Search for the cell housing the specified text and yield its [X, Y] center coordinate. 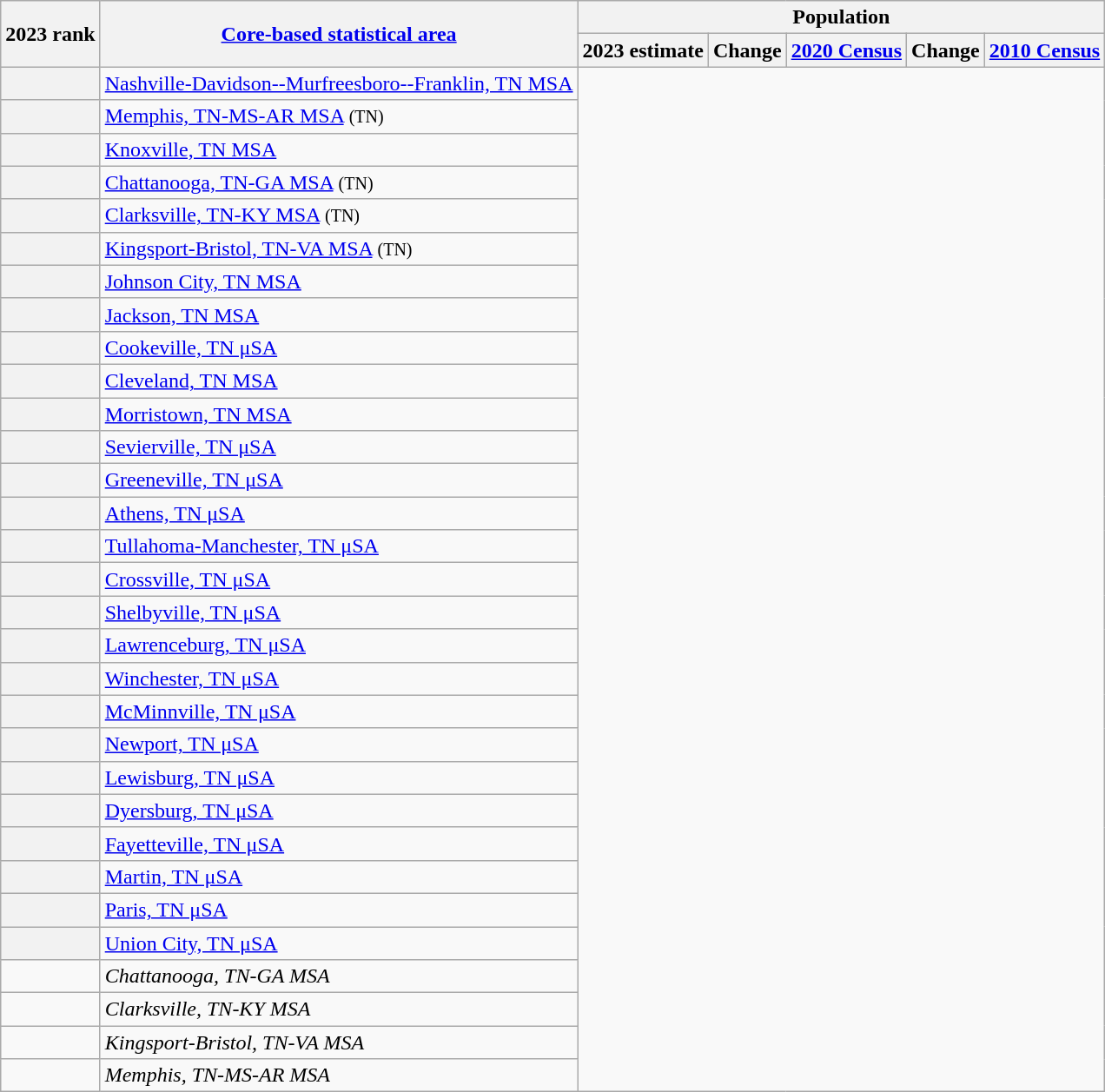
Sevierville, TN μSA [339, 447]
Population [841, 17]
Tullahoma-Manchester, TN μSA [339, 546]
Athens, TN μSA [339, 513]
Newport, TN μSA [339, 745]
2010 Census [1044, 50]
Nashville-Davidson--Murfreesboro--Franklin, TN MSA [339, 83]
Fayetteville, TN μSA [339, 844]
Cleveland, TN MSA [339, 381]
2023 rank [50, 34]
Winchester, TN μSA [339, 678]
McMinnville, TN μSA [339, 711]
Kingsport-Bristol, TN-VA MSA (TN) [339, 248]
Dyersburg, TN μSA [339, 811]
Greeneville, TN μSA [339, 480]
Memphis, TN-MS-AR MSA [339, 1075]
Kingsport-Bristol, TN-VA MSA [339, 1042]
Knoxville, TN MSA [339, 149]
Lewisburg, TN μSA [339, 778]
Chattanooga, TN-GA MSA [339, 976]
Cookeville, TN μSA [339, 347]
2023 estimate [643, 50]
Martin, TN μSA [339, 877]
Clarksville, TN-KY MSA [339, 1009]
Shelbyville, TN μSA [339, 612]
Jackson, TN MSA [339, 314]
Crossville, TN μSA [339, 579]
Morristown, TN MSA [339, 414]
Lawrenceburg, TN μSA [339, 645]
2020 Census [846, 50]
Clarksville, TN-KY MSA (TN) [339, 215]
Core-based statistical area [339, 34]
Memphis, TN-MS-AR MSA (TN) [339, 116]
Chattanooga, TN-GA MSA (TN) [339, 182]
Johnson City, TN MSA [339, 281]
Paris, TN μSA [339, 910]
Union City, TN μSA [339, 943]
